Determine the [x, y] coordinate at the center of the cell enclosing the given text.  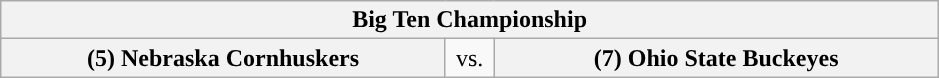
(5) Nebraska Cornhuskers [224, 58]
(7) Ohio State Buckeyes [716, 58]
vs. [470, 58]
Big Ten Championship [470, 20]
